Determine the [X, Y] coordinate at the center of the cell enclosing the given text.  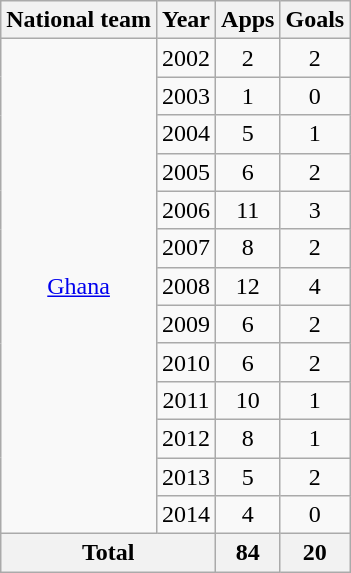
Total [108, 553]
2014 [186, 515]
Year [186, 20]
10 [248, 400]
2004 [186, 134]
2002 [186, 58]
National team [79, 20]
2007 [186, 248]
2003 [186, 96]
2012 [186, 438]
Apps [248, 20]
12 [248, 286]
Ghana [79, 286]
2006 [186, 210]
3 [315, 210]
11 [248, 210]
2008 [186, 286]
Goals [315, 20]
2005 [186, 172]
2010 [186, 362]
20 [315, 553]
2013 [186, 477]
2011 [186, 400]
2009 [186, 324]
84 [248, 553]
